Identify which cell holds the provided text, then report its [X, Y] central coordinate. 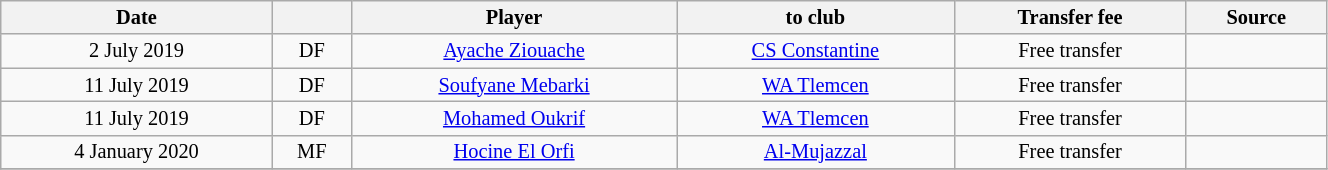
Date [137, 17]
Ayache Ziouache [514, 51]
CS Constantine [816, 51]
Al-Mujazzal [816, 152]
Soufyane Mebarki [514, 85]
2 July 2019 [137, 51]
4 January 2020 [137, 152]
MF [312, 152]
Transfer fee [1070, 17]
Player [514, 17]
to club [816, 17]
Source [1256, 17]
Hocine El Orfi [514, 152]
Mohamed Oukrif [514, 118]
